Pinpoint the cell where the given text exists, returning its [X, Y] midpoint coordinate. 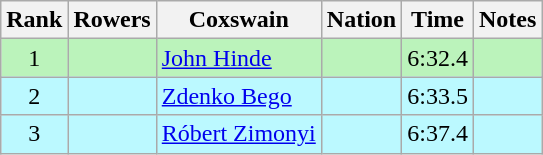
6:37.4 [438, 134]
1 [34, 58]
Róbert Zimonyi [238, 134]
Rowers [112, 20]
Coxswain [238, 20]
3 [34, 134]
Rank [34, 20]
Notes [507, 20]
Nation [361, 20]
Time [438, 20]
Zdenko Bego [238, 96]
2 [34, 96]
6:33.5 [438, 96]
6:32.4 [438, 58]
John Hinde [238, 58]
